For the text-containing cell, return its midpoint in [X, Y] coordinate format. 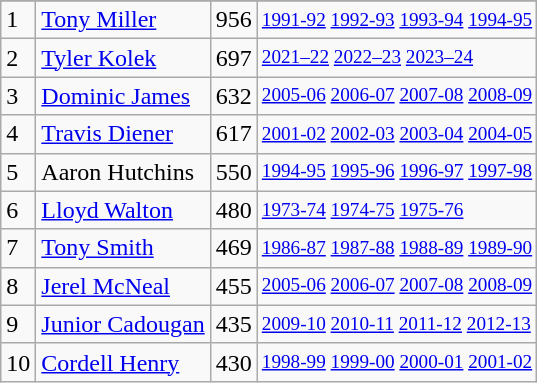
Lloyd Walton [123, 210]
Tony Miller [123, 20]
Aaron Hutchins [123, 172]
480 [234, 210]
Cordell Henry [123, 362]
1973-74 1974-75 1975-76 [396, 210]
697 [234, 58]
2 [18, 58]
1986-87 1987-88 1988-89 1989-90 [396, 248]
Jerel McNeal [123, 286]
2009-10 2010-11 2011-12 2012-13 [396, 324]
430 [234, 362]
Tony Smith [123, 248]
8 [18, 286]
10 [18, 362]
Travis Diener [123, 134]
7 [18, 248]
455 [234, 286]
1991-92 1992-93 1993-94 1994-95 [396, 20]
1998-99 1999-00 2000-01 2001-02 [396, 362]
Tyler Kolek [123, 58]
435 [234, 324]
617 [234, 134]
Dominic James [123, 96]
956 [234, 20]
9 [18, 324]
2001-02 2002-03 2003-04 2004-05 [396, 134]
5 [18, 172]
6 [18, 210]
2021–22 2022–23 2023–24 [396, 58]
1994-95 1995-96 1996-97 1997-98 [396, 172]
632 [234, 96]
Junior Cadougan [123, 324]
3 [18, 96]
469 [234, 248]
4 [18, 134]
550 [234, 172]
1 [18, 20]
